Output the [x, y] coordinate of the center of the cell containing the given text.  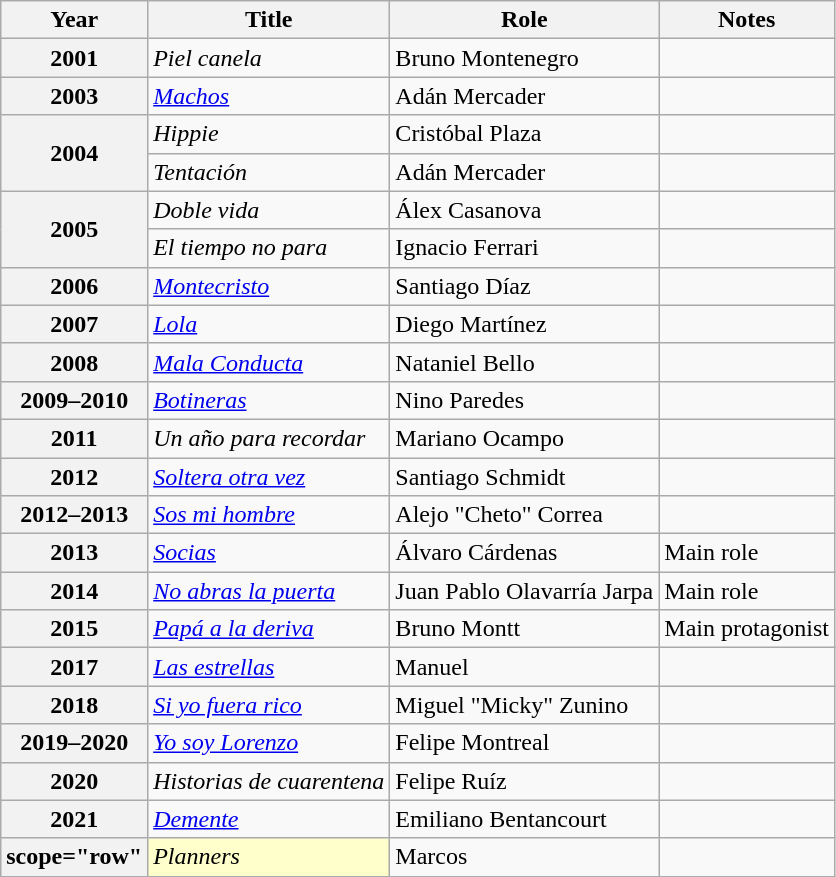
2021 [74, 819]
Las estrellas [269, 667]
Felipe Montreal [524, 743]
Soltera otra vez [269, 477]
Álvaro Cárdenas [524, 553]
2012 [74, 477]
2003 [74, 96]
2018 [74, 705]
Demente [269, 819]
Title [269, 20]
Nataniel Bello [524, 362]
Mariano Ocampo [524, 438]
Mala Conducta [269, 362]
Alejo "Cheto" Correa [524, 515]
Marcos [524, 857]
Yo soy Lorenzo [269, 743]
Role [524, 20]
scope="row" [74, 857]
Diego Martínez [524, 324]
2005 [74, 229]
Juan Pablo Olavarría Jarpa [524, 591]
2015 [74, 629]
Bruno Montenegro [524, 58]
2007 [74, 324]
Year [74, 20]
2008 [74, 362]
2006 [74, 286]
Notes [747, 20]
Manuel [524, 667]
Tentación [269, 172]
Miguel "Micky" Zunino [524, 705]
Botineras [269, 400]
2020 [74, 781]
Emiliano Bentancourt [524, 819]
El tiempo no para [269, 248]
Planners [269, 857]
Montecristo [269, 286]
Un año para recordar [269, 438]
2011 [74, 438]
2004 [74, 153]
Santiago Schmidt [524, 477]
Doble vida [269, 210]
Bruno Montt [524, 629]
Ignacio Ferrari [524, 248]
2017 [74, 667]
2019–2020 [74, 743]
Álex Casanova [524, 210]
Piel canela [269, 58]
2009–2010 [74, 400]
Nino Paredes [524, 400]
2013 [74, 553]
Socias [269, 553]
Historias de cuarentena [269, 781]
Santiago Díaz [524, 286]
Si yo fuera rico [269, 705]
2012–2013 [74, 515]
Machos [269, 96]
Cristóbal Plaza [524, 134]
Lola [269, 324]
2014 [74, 591]
Main protagonist [747, 629]
Felipe Ruíz [524, 781]
2001 [74, 58]
No abras la puerta [269, 591]
Hippie [269, 134]
Sos mi hombre [269, 515]
Papá a la deriva [269, 629]
